Provide the [X, Y] coordinate of the cell's center where the given text is located.  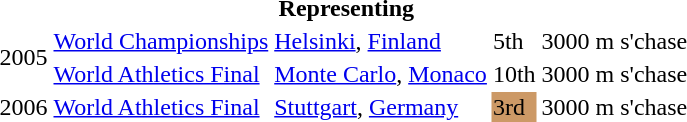
5th [514, 41]
Monte Carlo, Monaco [381, 74]
Stuttgart, Germany [381, 107]
World Championships [161, 41]
10th [514, 74]
Helsinki, Finland [381, 41]
3rd [514, 107]
